Extract the (X, Y) coordinate from the center of the cell holding the provided text.  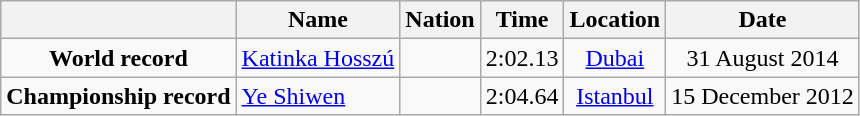
31 August 2014 (763, 58)
Time (522, 20)
Istanbul (615, 96)
Dubai (615, 58)
Ye Shiwen (318, 96)
World record (118, 58)
Championship record (118, 96)
Name (318, 20)
Date (763, 20)
Nation (440, 20)
2:04.64 (522, 96)
Location (615, 20)
15 December 2012 (763, 96)
2:02.13 (522, 58)
Katinka Hosszú (318, 58)
